Return [x, y] of the center of cell containing provided text 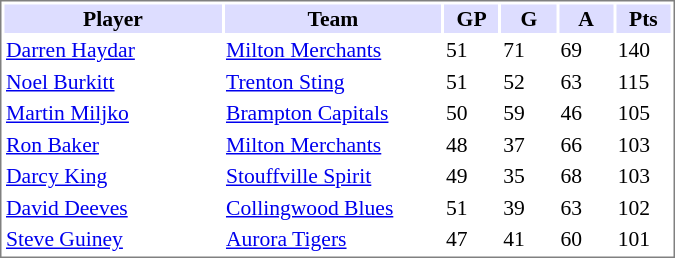
39 [529, 208]
60 [586, 239]
Ron Baker [112, 144]
69 [586, 50]
Aurora Tigers [332, 239]
Brampton Capitals [332, 113]
G [529, 18]
102 [643, 208]
105 [643, 113]
Stouffville Spirit [332, 176]
71 [529, 50]
37 [529, 144]
47 [471, 239]
Noel Burkitt [112, 82]
Darcy King [112, 176]
A [586, 18]
49 [471, 176]
48 [471, 144]
140 [643, 50]
Collingwood Blues [332, 208]
GP [471, 18]
Player [112, 18]
68 [586, 176]
50 [471, 113]
Pts [643, 18]
115 [643, 82]
59 [529, 113]
Martin Miljko [112, 113]
Team [332, 18]
101 [643, 239]
66 [586, 144]
41 [529, 239]
Darren Haydar [112, 50]
David Deeves [112, 208]
35 [529, 176]
52 [529, 82]
46 [586, 113]
Steve Guiney [112, 239]
Trenton Sting [332, 82]
